For the text-containing cell, return its midpoint in [X, Y] coordinate format. 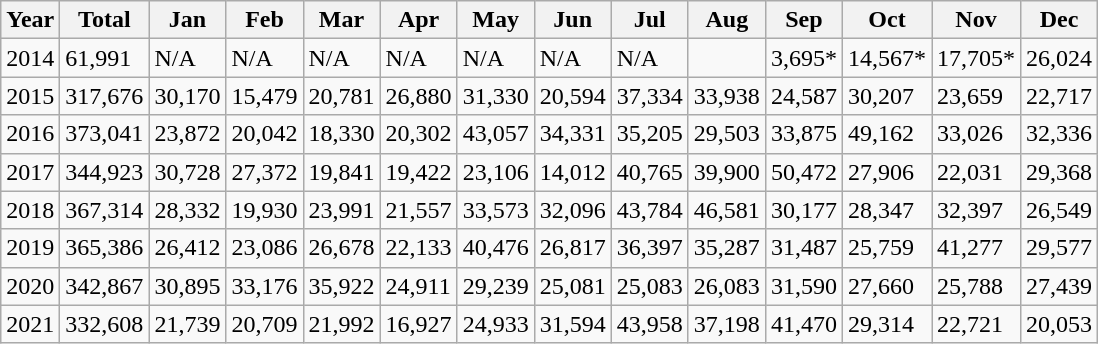
30,177 [804, 210]
3,695* [804, 58]
317,676 [104, 96]
14,012 [572, 172]
20,709 [264, 324]
25,081 [572, 286]
20,594 [572, 96]
21,557 [418, 210]
50,472 [804, 172]
Dec [1060, 20]
365,386 [104, 248]
21,992 [342, 324]
31,330 [496, 96]
22,031 [976, 172]
29,503 [726, 134]
26,817 [572, 248]
24,933 [496, 324]
33,176 [264, 286]
27,372 [264, 172]
40,765 [650, 172]
41,470 [804, 324]
Apr [418, 20]
34,331 [572, 134]
23,659 [976, 96]
2018 [30, 210]
26,549 [1060, 210]
31,487 [804, 248]
2020 [30, 286]
25,759 [886, 248]
32,336 [1060, 134]
49,162 [886, 134]
332,608 [104, 324]
26,412 [188, 248]
29,314 [886, 324]
26,880 [418, 96]
18,330 [342, 134]
26,083 [726, 286]
33,026 [976, 134]
24,587 [804, 96]
32,096 [572, 210]
61,991 [104, 58]
26,024 [1060, 58]
Aug [726, 20]
46,581 [726, 210]
367,314 [104, 210]
23,872 [188, 134]
43,057 [496, 134]
15,479 [264, 96]
22,721 [976, 324]
Jun [572, 20]
36,397 [650, 248]
24,911 [418, 286]
23,086 [264, 248]
20,302 [418, 134]
30,728 [188, 172]
35,287 [726, 248]
33,938 [726, 96]
31,594 [572, 324]
28,347 [886, 210]
41,277 [976, 248]
23,991 [342, 210]
29,368 [1060, 172]
35,205 [650, 134]
37,198 [726, 324]
19,930 [264, 210]
27,906 [886, 172]
27,439 [1060, 286]
30,895 [188, 286]
19,841 [342, 172]
Nov [976, 20]
31,590 [804, 286]
29,577 [1060, 248]
2015 [30, 96]
33,875 [804, 134]
37,334 [650, 96]
43,784 [650, 210]
Jul [650, 20]
14,567* [886, 58]
22,717 [1060, 96]
2016 [30, 134]
20,053 [1060, 324]
Sep [804, 20]
28,332 [188, 210]
23,106 [496, 172]
Jan [188, 20]
342,867 [104, 286]
16,927 [418, 324]
21,739 [188, 324]
2017 [30, 172]
39,900 [726, 172]
2021 [30, 324]
20,042 [264, 134]
19,422 [418, 172]
344,923 [104, 172]
Oct [886, 20]
43,958 [650, 324]
2019 [30, 248]
32,397 [976, 210]
29,239 [496, 286]
373,041 [104, 134]
Year [30, 20]
22,133 [418, 248]
May [496, 20]
Total [104, 20]
20,781 [342, 96]
33,573 [496, 210]
26,678 [342, 248]
27,660 [886, 286]
2014 [30, 58]
25,083 [650, 286]
30,170 [188, 96]
25,788 [976, 286]
Feb [264, 20]
35,922 [342, 286]
Mar [342, 20]
17,705* [976, 58]
30,207 [886, 96]
40,476 [496, 248]
